Identify which cell holds the provided text, then report its [x, y] central coordinate. 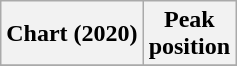
Peakposition [189, 34]
Chart (2020) [72, 34]
